Return [x, y] of the center of cell containing provided text 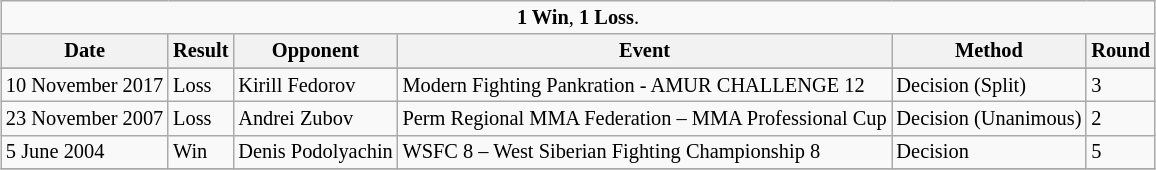
Event [645, 51]
Kirill Fedorov [315, 85]
Round [1120, 51]
Perm Regional MMA Federation – MMA Professional Cup [645, 119]
WSFC 8 – West Siberian Fighting Championship 8 [645, 152]
5 June 2004 [84, 152]
Modern Fighting Pankration - AMUR CHALLENGE 12 [645, 85]
Decision (Split) [990, 85]
Opponent [315, 51]
1 Win, 1 Loss. [578, 18]
23 November 2007 [84, 119]
Decision [990, 152]
Date [84, 51]
Method [990, 51]
Result [200, 51]
10 November 2017 [84, 85]
Decision (Unanimous) [990, 119]
Denis Podolyachin [315, 152]
5 [1120, 152]
2 [1120, 119]
Andrei Zubov [315, 119]
Win [200, 152]
3 [1120, 85]
